Return [x, y] of the center of cell containing provided text 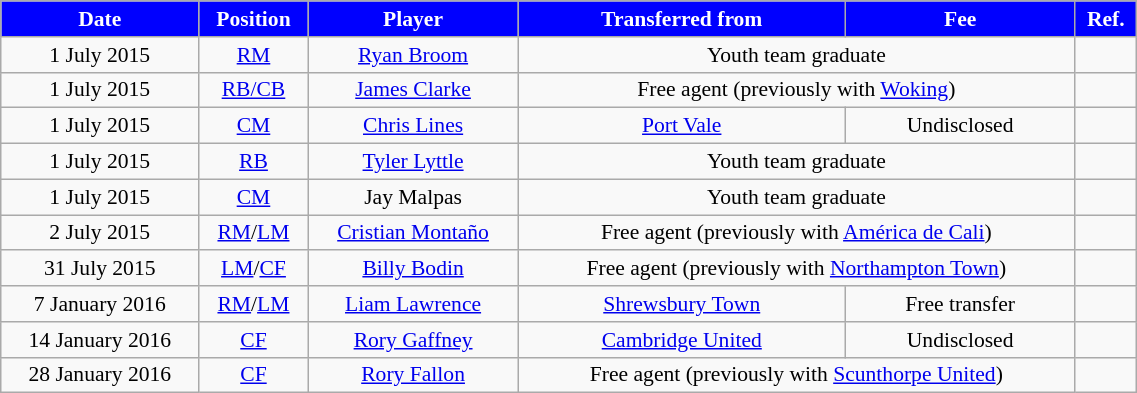
Cristian Montaño [413, 233]
31 July 2015 [100, 269]
Transferred from [682, 19]
Ref. [1106, 19]
Jay Malpas [413, 197]
Shrewsbury Town [682, 304]
Cambridge United [682, 340]
Billy Bodin [413, 269]
RB [254, 162]
Chris Lines [413, 126]
2 July 2015 [100, 233]
Free agent (previously with Scunthorpe United) [796, 375]
Player [413, 19]
Free transfer [960, 304]
7 January 2016 [100, 304]
Free agent (previously with Woking) [796, 90]
Fee [960, 19]
James Clarke [413, 90]
14 January 2016 [100, 340]
Date [100, 19]
Rory Gaffney [413, 340]
Free agent (previously with Northampton Town) [796, 269]
Tyler Lyttle [413, 162]
Ryan Broom [413, 55]
RB/CB [254, 90]
RM [254, 55]
Rory Fallon [413, 375]
LM/CF [254, 269]
Position [254, 19]
28 January 2016 [100, 375]
Port Vale [682, 126]
Free agent (previously with América de Cali) [796, 233]
Liam Lawrence [413, 304]
